Determine the [x, y] coordinate at the center of the cell enclosing the given text.  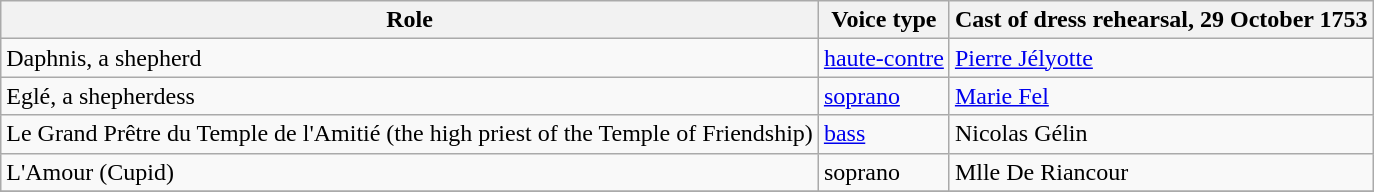
haute-contre [884, 58]
Le Grand Prêtre du Temple de l'Amitié (the high priest of the Temple of Friendship) [410, 134]
Nicolas Gélin [1161, 134]
Eglé, a shepherdess [410, 96]
Daphnis, a shepherd [410, 58]
Voice type [884, 20]
bass [884, 134]
Role [410, 20]
Cast of dress rehearsal, 29 October 1753 [1161, 20]
L'Amour (Cupid) [410, 172]
Pierre Jélyotte [1161, 58]
Marie Fel [1161, 96]
Mlle De Riancour [1161, 172]
